Find where the given text appears and provide that cell's center as (X, Y) coordinate. 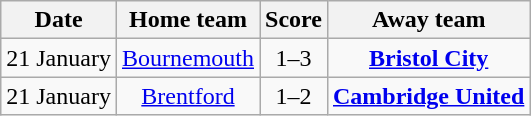
1–3 (294, 58)
Bristol City (428, 58)
Home team (188, 20)
Cambridge United (428, 96)
Score (294, 20)
Away team (428, 20)
Bournemouth (188, 58)
Brentford (188, 96)
Date (59, 20)
1–2 (294, 96)
